Pinpoint the cell where the given text exists, returning its [x, y] midpoint coordinate. 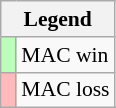
MAC loss [65, 90]
Legend [58, 19]
MAC win [65, 55]
